Detect which cell encompasses the target text, then output its [X, Y] center coordinate. 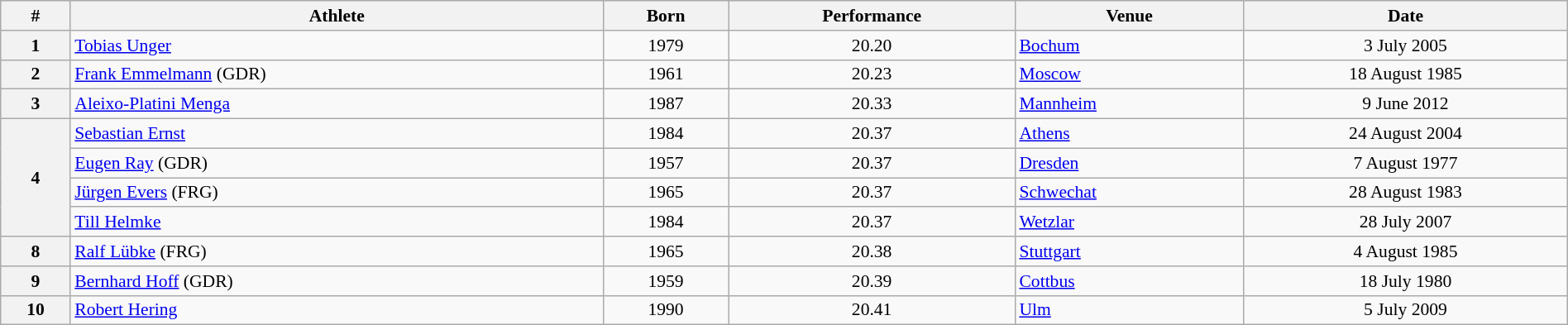
1990 [666, 310]
Performance [872, 16]
Bernhard Hoff (GDR) [337, 281]
Schwechat [1129, 193]
28 July 2007 [1406, 222]
Ralf Lübke (FRG) [337, 251]
18 July 1980 [1406, 281]
Stuttgart [1129, 251]
20.23 [872, 74]
# [36, 16]
Robert Hering [337, 310]
1979 [666, 45]
9 [36, 281]
7 August 1977 [1406, 163]
18 August 1985 [1406, 74]
2 [36, 74]
20.41 [872, 310]
Till Helmke [337, 222]
Athens [1129, 134]
Cottbus [1129, 281]
4 [36, 178]
3 [36, 104]
Dresden [1129, 163]
20.20 [872, 45]
4 August 1985 [1406, 251]
Bochum [1129, 45]
Jürgen Evers (FRG) [337, 193]
1961 [666, 74]
5 July 2009 [1406, 310]
20.33 [872, 104]
Mannheim [1129, 104]
Ulm [1129, 310]
Moscow [1129, 74]
Aleixo-Platini Menga [337, 104]
9 June 2012 [1406, 104]
Date [1406, 16]
1 [36, 45]
Eugen Ray (GDR) [337, 163]
20.38 [872, 251]
1959 [666, 281]
3 July 2005 [1406, 45]
28 August 1983 [1406, 193]
Tobias Unger [337, 45]
Frank Emmelmann (GDR) [337, 74]
24 August 2004 [1406, 134]
Born [666, 16]
10 [36, 310]
Sebastian Ernst [337, 134]
1957 [666, 163]
1987 [666, 104]
Venue [1129, 16]
Athlete [337, 16]
8 [36, 251]
Wetzlar [1129, 222]
20.39 [872, 281]
